Determine the (x, y) coordinate at the center of the cell enclosing the given text.  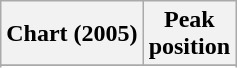
Chart (2005) (72, 34)
Peak position (189, 34)
